Find where the given text appears and provide that cell's center as [x, y] coordinate. 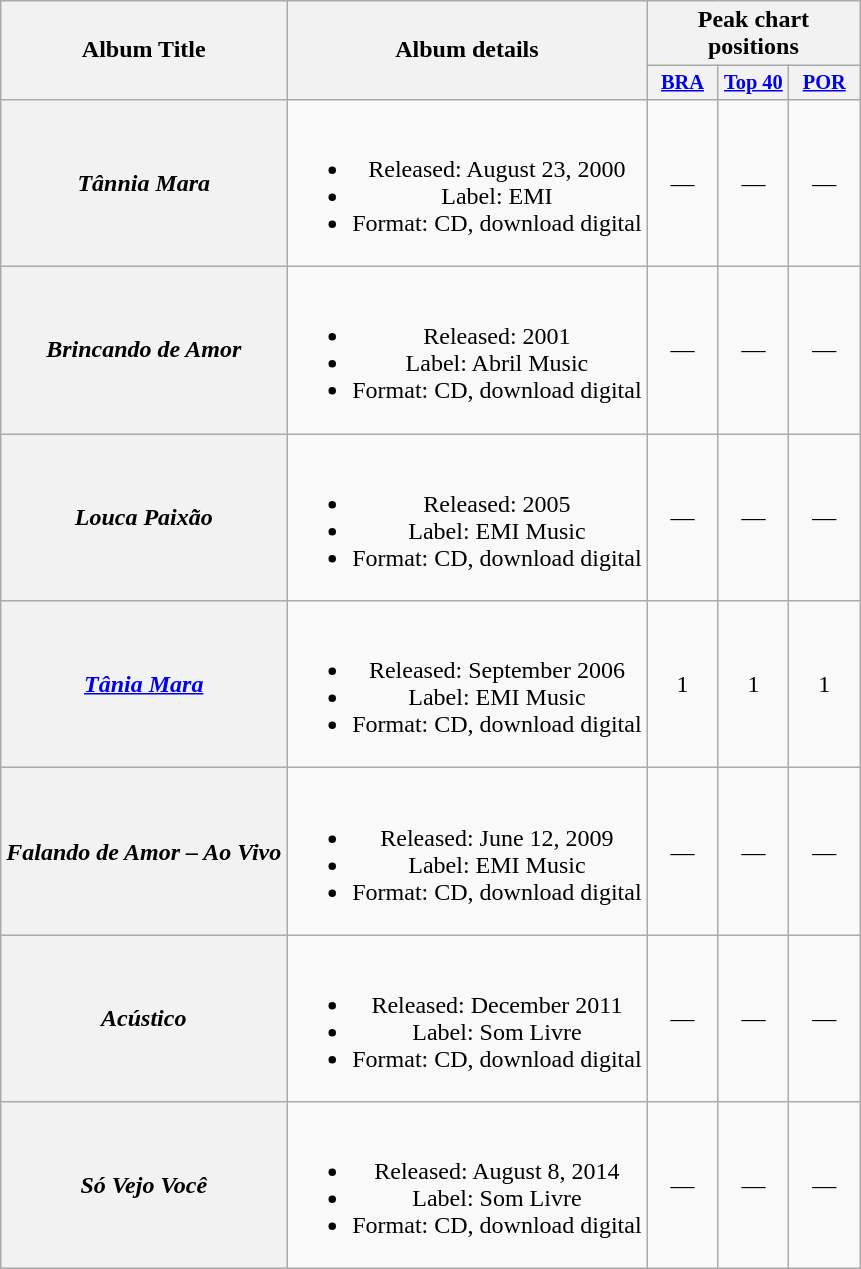
Released: 2005Label: EMI MusicFormat: CD, download digital [467, 518]
Released: 2001Label: Abril MusicFormat: CD, download digital [467, 350]
Louca Paixão [144, 518]
Released: December 2011Label: Som LivreFormat: CD, download digital [467, 1018]
BRA [682, 83]
Tânia Mara [144, 684]
Acústico [144, 1018]
Só Vejo Você [144, 1186]
Released: September 2006Label: EMI MusicFormat: CD, download digital [467, 684]
Released: August 8, 2014Label: Som LivreFormat: CD, download digital [467, 1186]
Album Title [144, 50]
POR [824, 83]
Album details [467, 50]
Released: August 23, 2000Label: EMIFormat: CD, download digital [467, 182]
Tânnia Mara [144, 182]
Top 40 [754, 83]
Falando de Amor – Ao Vivo [144, 852]
Released: June 12, 2009Label: EMI MusicFormat: CD, download digital [467, 852]
Brincando de Amor [144, 350]
Peak chart positions [754, 34]
